Return (x, y) of the center of cell containing provided text 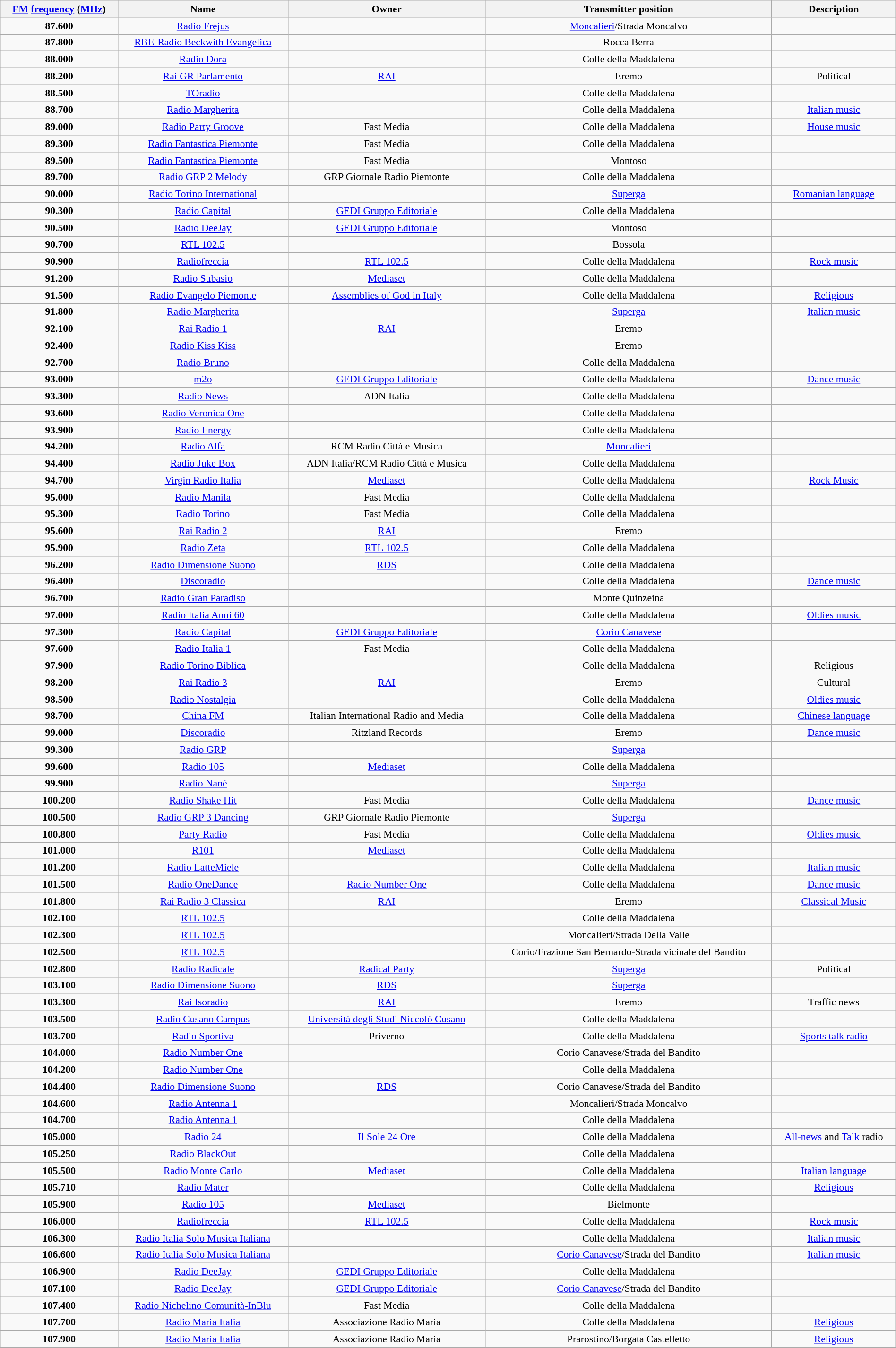
94.200 (60, 447)
All-news and Talk radio (834, 1137)
m2o (203, 380)
Radio Mater (203, 1188)
96.400 (60, 581)
Università degli Studi Niccolò Cusano (387, 1020)
TOradio (203, 93)
Radio GRP 2 Melody (203, 177)
106.900 (60, 1272)
99.300 (60, 750)
107.100 (60, 1289)
Rai Radio 2 (203, 531)
95.900 (60, 548)
93.600 (60, 413)
Radio Kiss Kiss (203, 346)
99.000 (60, 733)
Radio News (203, 397)
Chinese language (834, 716)
89.700 (60, 177)
Radio Radicale (203, 969)
ADN Italia/RCM Radio Città e Musica (387, 464)
Corio Canavese (629, 632)
93.300 (60, 397)
103.100 (60, 985)
RBE-Radio Beckwith Evangelica (203, 43)
RCM Radio Città e Musica (387, 447)
104.600 (60, 1104)
97.600 (60, 649)
106.600 (60, 1255)
105.000 (60, 1137)
101.200 (60, 868)
Rocca Berra (629, 43)
106.000 (60, 1221)
Assemblies of God in Italy (387, 295)
94.700 (60, 481)
Radio Torino (203, 514)
Radio Nanè (203, 784)
Ritzland Records (387, 733)
105.710 (60, 1188)
China FM (203, 716)
104.200 (60, 1070)
106.300 (60, 1238)
Radio Nostalgia (203, 700)
87.800 (60, 43)
Bielmonte (629, 1205)
Radio Party Groove (203, 127)
Italian International Radio and Media (387, 716)
90.000 (60, 194)
102.300 (60, 935)
102.800 (60, 969)
95.300 (60, 514)
98.200 (60, 683)
Radio Gran Paradiso (203, 598)
FM frequency (MHz) (60, 9)
91.800 (60, 312)
Transmitter position (629, 9)
Description (834, 9)
107.900 (60, 1339)
97.900 (60, 666)
Radical Party (387, 969)
Moncalieri/Strada Della Valle (629, 935)
Radio GRP 3 Dancing (203, 817)
Priverno (387, 1036)
Party Radio (203, 834)
Bossola (629, 245)
Radio BlackOut (203, 1154)
91.200 (60, 278)
Radio Nichelino Comunità-InBlu (203, 1305)
101.000 (60, 851)
Romanian language (834, 194)
Cultural (834, 683)
104.400 (60, 1087)
Radio Frejus (203, 26)
Rai Radio 3 Classica (203, 901)
105.900 (60, 1205)
Owner (387, 9)
Sports talk radio (834, 1036)
Name (203, 9)
104.700 (60, 1120)
107.700 (60, 1322)
R101 (203, 851)
Radio Monte Carlo (203, 1171)
Rai Isoradio (203, 1002)
99.600 (60, 767)
Radio LatteMiele (203, 868)
88.000 (60, 60)
90.700 (60, 245)
100.500 (60, 817)
Radio Sportiva (203, 1036)
Radio GRP (203, 750)
103.700 (60, 1036)
92.100 (60, 329)
Rai Radio 1 (203, 329)
Radio OneDance (203, 885)
96.200 (60, 565)
103.300 (60, 1002)
Moncalieri (629, 447)
Rai Radio 3 (203, 683)
98.500 (60, 700)
89.300 (60, 144)
88.500 (60, 93)
96.700 (60, 598)
101.500 (60, 885)
Radio Torino Biblica (203, 666)
Rock Music (834, 481)
Radio Subasio (203, 278)
Radio Bruno (203, 363)
Italian language (834, 1171)
Radio Zeta (203, 548)
101.800 (60, 901)
Radio Veronica One (203, 413)
107.400 (60, 1305)
Radio Cusano Campus (203, 1020)
89.000 (60, 127)
92.400 (60, 346)
Rai GR Parlamento (203, 77)
92.700 (60, 363)
88.200 (60, 77)
ADN Italia (387, 397)
90.300 (60, 211)
Radio Manila (203, 497)
97.300 (60, 632)
105.500 (60, 1171)
89.500 (60, 161)
Corio/Frazione San Bernardo-Strada vicinale del Bandito (629, 952)
100.200 (60, 801)
87.600 (60, 26)
88.700 (60, 110)
95.000 (60, 497)
Radio Energy (203, 430)
94.400 (60, 464)
104.000 (60, 1053)
93.900 (60, 430)
Radio Torino International (203, 194)
Radio Dora (203, 60)
House music (834, 127)
103.500 (60, 1020)
Classical Music (834, 901)
Radio Evangelo Piemonte (203, 295)
Radio Italia Anni 60 (203, 615)
100.800 (60, 834)
Radio Alfa (203, 447)
Prarostino/Borgata Castelletto (629, 1339)
98.700 (60, 716)
95.600 (60, 531)
90.900 (60, 262)
Radio 24 (203, 1137)
Radio Italia 1 (203, 649)
99.900 (60, 784)
Radio Juke Box (203, 464)
Radio Shake Hit (203, 801)
105.250 (60, 1154)
102.500 (60, 952)
90.500 (60, 228)
97.000 (60, 615)
91.500 (60, 295)
Traffic news (834, 1002)
Monte Quinzeina (629, 598)
Il Sole 24 Ore (387, 1137)
93.000 (60, 380)
102.100 (60, 918)
Virgin Radio Italia (203, 481)
